Extract the [X, Y] coordinate from the center of the cell holding the provided text.  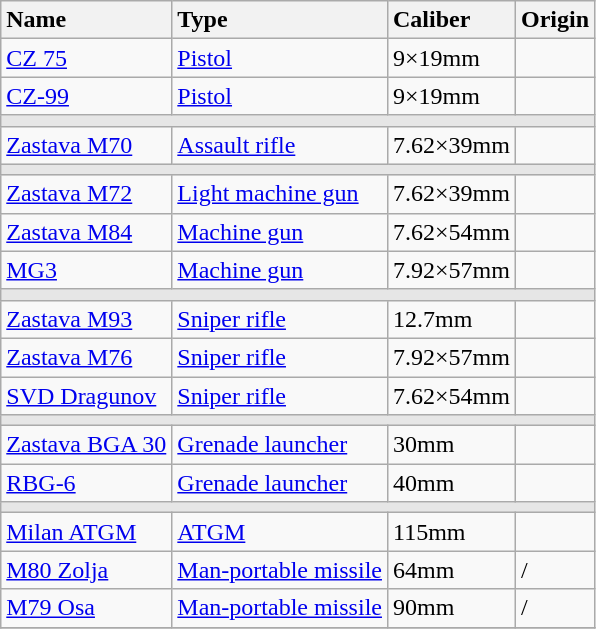
115mm [451, 532]
Zastava M76 [86, 357]
CZ 75 [86, 58]
Zastava M84 [86, 232]
ATGM [280, 532]
40mm [451, 483]
M79 Osa [86, 608]
Name [86, 20]
30mm [451, 445]
SVD Dragunov [86, 395]
Origin [554, 20]
RBG-6 [86, 483]
CZ-99 [86, 96]
Milan ATGM [86, 532]
90mm [451, 608]
Light machine gun [280, 194]
Assault rifle [280, 145]
Caliber [451, 20]
MG3 [86, 270]
12.7mm [451, 319]
Type [280, 20]
M80 Zolja [86, 570]
64mm [451, 570]
Zastava BGA 30 [86, 445]
Zastava M70 [86, 145]
Zastava M93 [86, 319]
Zastava M72 [86, 194]
